From the cell containing the given text, extract its center point as (X, Y) coordinate. 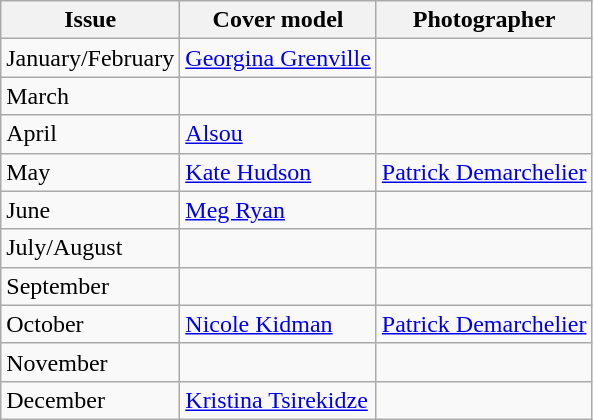
June (90, 210)
December (90, 400)
April (90, 134)
January/February (90, 58)
Issue (90, 20)
May (90, 172)
Nicole Kidman (278, 324)
March (90, 96)
October (90, 324)
Cover model (278, 20)
November (90, 362)
Alsou (278, 134)
Georgina Grenville (278, 58)
Kate Hudson (278, 172)
Photographer (484, 20)
July/August (90, 248)
September (90, 286)
Meg Ryan (278, 210)
Kristina Tsirekidze (278, 400)
